Provide the [x, y] coordinate of the cell's center where the given text is located.  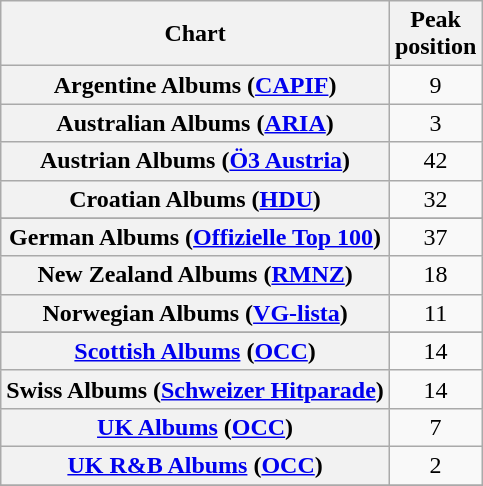
Chart [196, 34]
9 [435, 85]
Croatian Albums (HDU) [196, 199]
Peakposition [435, 34]
UK R&B Albums (OCC) [196, 465]
Argentine Albums (CAPIF) [196, 85]
11 [435, 313]
Norwegian Albums (VG-lista) [196, 313]
Australian Albums (ARIA) [196, 123]
7 [435, 427]
Swiss Albums (Schweizer Hitparade) [196, 389]
42 [435, 161]
37 [435, 237]
Scottish Albums (OCC) [196, 351]
UK Albums (OCC) [196, 427]
32 [435, 199]
German Albums (Offizielle Top 100) [196, 237]
3 [435, 123]
18 [435, 275]
New Zealand Albums (RMNZ) [196, 275]
2 [435, 465]
Austrian Albums (Ö3 Austria) [196, 161]
